Scan for the cell matching the given text and deliver its [X, Y] coordinate at center. 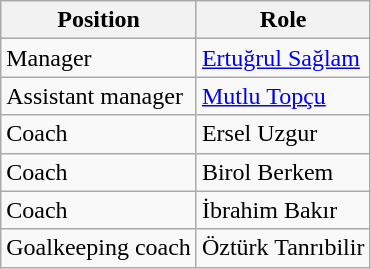
İbrahim Bakır [283, 210]
Position [99, 20]
Ertuğrul Sağlam [283, 58]
Goalkeeping coach [99, 248]
Mutlu Topçu [283, 96]
Birol Berkem [283, 172]
Assistant manager [99, 96]
Ersel Uzgur [283, 134]
Öztürk Tanrıbilir [283, 248]
Manager [99, 58]
Role [283, 20]
